Search for the cell housing the specified text and yield its (x, y) center coordinate. 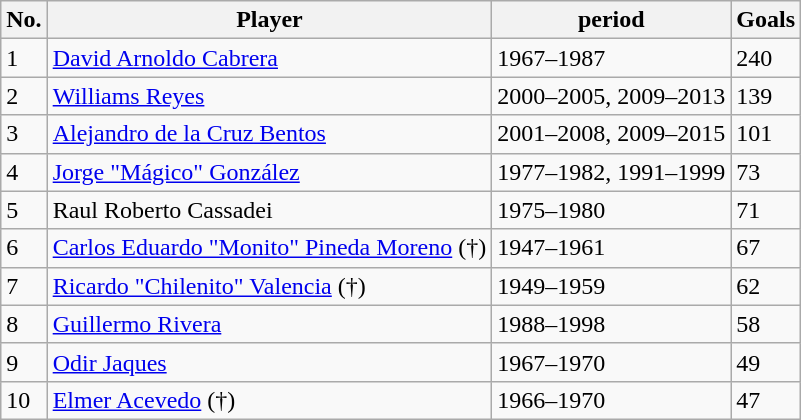
67 (766, 248)
Guillermo Rivera (270, 324)
Alejandro de la Cruz Bentos (270, 134)
240 (766, 58)
Goals (766, 20)
2001–2008, 2009–2015 (612, 134)
Carlos Eduardo "Monito" Pineda Moreno (†) (270, 248)
Odir Jaques (270, 362)
101 (766, 134)
1947–1961 (612, 248)
Jorge "Mágico" González (270, 172)
Player (270, 20)
73 (766, 172)
1975–1980 (612, 210)
139 (766, 96)
5 (24, 210)
1988–1998 (612, 324)
Williams Reyes (270, 96)
period (612, 20)
Ricardo "Chilenito" Valencia (†) (270, 286)
58 (766, 324)
1949–1959 (612, 286)
49 (766, 362)
7 (24, 286)
3 (24, 134)
62 (766, 286)
No. (24, 20)
David Arnoldo Cabrera (270, 58)
6 (24, 248)
Raul Roberto Cassadei (270, 210)
2000–2005, 2009–2013 (612, 96)
2 (24, 96)
10 (24, 400)
71 (766, 210)
4 (24, 172)
Elmer Acevedo (†) (270, 400)
1977–1982, 1991–1999 (612, 172)
1967–1987 (612, 58)
47 (766, 400)
9 (24, 362)
1967–1970 (612, 362)
1966–1970 (612, 400)
8 (24, 324)
1 (24, 58)
